Find where the given text appears and provide that cell's center as [x, y] coordinate. 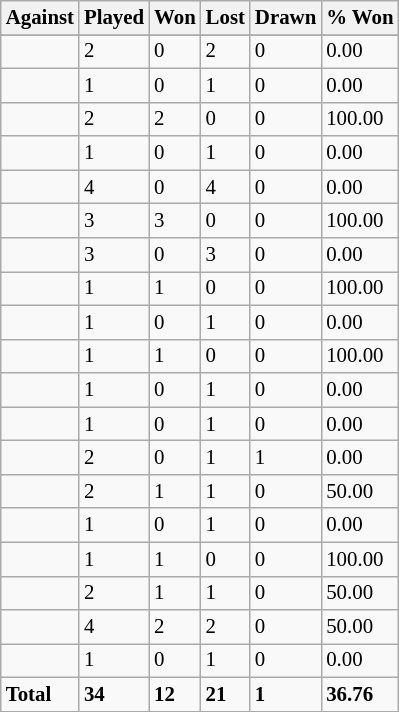
% Won [360, 18]
Against [40, 18]
Won [175, 18]
Total [40, 695]
Lost [226, 18]
12 [175, 695]
Played [114, 18]
21 [226, 695]
Drawn [286, 18]
34 [114, 695]
36.76 [360, 695]
